Find where the given text appears and provide that cell's center as (X, Y) coordinate. 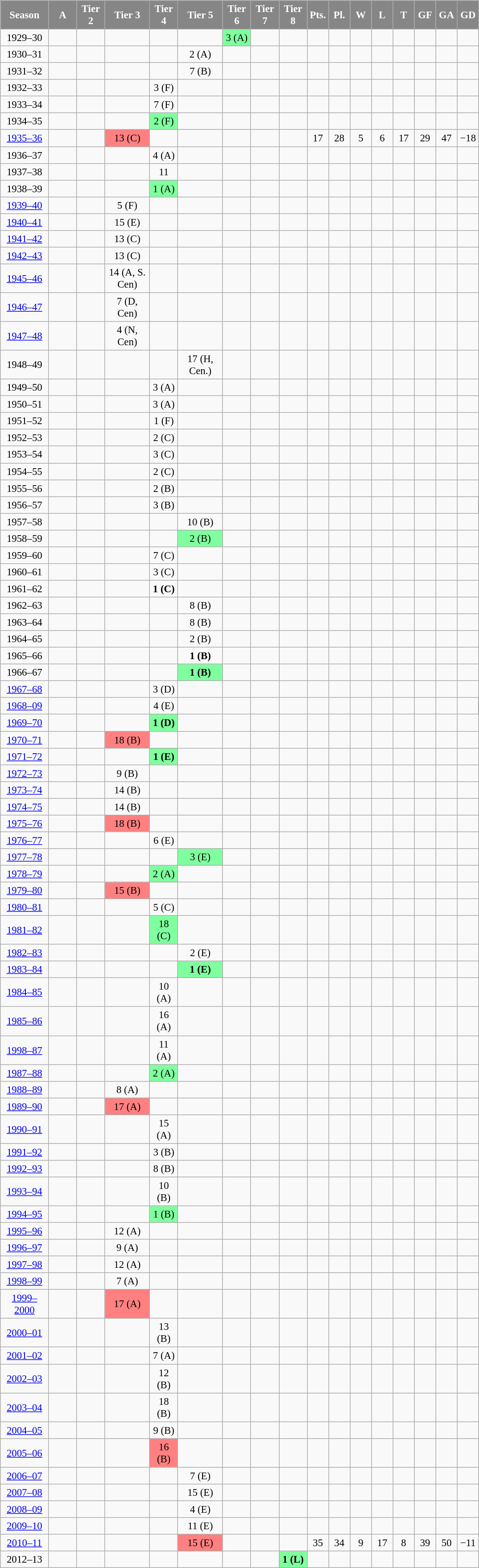
5 (F) (128, 205)
1930–31 (25, 54)
1935–36 (25, 138)
5 (361, 138)
1937–38 (25, 172)
5 (C) (164, 908)
1948–49 (25, 365)
2008–09 (25, 1509)
7 (B) (201, 71)
1998–99 (25, 1281)
1950–51 (25, 404)
9 (361, 1543)
2003–04 (25, 1407)
1946–47 (25, 307)
1941–42 (25, 239)
GA (446, 15)
2000–01 (25, 1333)
2 (E) (201, 953)
GD (468, 15)
1993–94 (25, 1192)
−18 (468, 138)
7 (C) (164, 555)
1975–76 (25, 824)
18 (C) (164, 930)
1994–95 (25, 1214)
1999–2000 (25, 1304)
1933–34 (25, 105)
2005–06 (25, 1453)
1973–74 (25, 790)
50 (446, 1543)
−11 (468, 1543)
1997–98 (25, 1265)
11 (E) (201, 1526)
2010–11 (25, 1543)
35 (318, 1543)
6 (382, 138)
9 (A) (128, 1248)
1949–50 (25, 388)
16 (A) (164, 1021)
1985–86 (25, 1021)
1942–43 (25, 256)
1952–53 (25, 438)
2001–02 (25, 1356)
39 (425, 1543)
1987–88 (25, 1073)
34 (339, 1543)
1977–78 (25, 857)
GF (425, 15)
1 (D) (164, 723)
Tier 3 (128, 15)
1 (L) (293, 1560)
1960–61 (25, 572)
Pts. (318, 15)
1954–55 (25, 471)
1 (F) (164, 421)
1955–56 (25, 488)
11 (164, 172)
1970–71 (25, 740)
15 (A) (164, 1129)
1947–48 (25, 336)
1968–09 (25, 706)
1990–91 (25, 1129)
1929–30 (25, 38)
1966–67 (25, 673)
2 (F) (164, 122)
Tier 2 (91, 15)
T (404, 15)
1964–65 (25, 639)
1962–63 (25, 606)
11 (A) (164, 1050)
1936–37 (25, 155)
7 (D, Cen) (128, 307)
1961–62 (25, 589)
8 (404, 1543)
6 (E) (164, 840)
1980–81 (25, 908)
7 (E) (201, 1476)
2004–05 (25, 1430)
L (382, 15)
2002–03 (25, 1379)
3 (E) (201, 857)
Tier 8 (293, 15)
Tier 6 (236, 15)
1963–64 (25, 623)
2006–07 (25, 1476)
8 (A) (128, 1089)
1958–59 (25, 539)
4 (N, Cen) (128, 336)
1934–35 (25, 122)
1991–92 (25, 1152)
4 (A) (164, 155)
1938–39 (25, 189)
1957–58 (25, 522)
1959–60 (25, 555)
1976–77 (25, 840)
3 (F) (164, 88)
1982–83 (25, 953)
1953–54 (25, 455)
1969–70 (25, 723)
1988–89 (25, 1089)
1984–85 (25, 993)
29 (425, 138)
2009–10 (25, 1526)
1 (A) (164, 189)
12 (B) (164, 1379)
1974–75 (25, 807)
1979–80 (25, 891)
1978–79 (25, 874)
1931–32 (25, 71)
1965–66 (25, 656)
1 (C) (164, 589)
13 (B) (164, 1333)
1940–41 (25, 222)
1971–72 (25, 756)
W (361, 15)
1992–93 (25, 1169)
1989–90 (25, 1106)
14 (A, S. Cen) (128, 278)
28 (339, 138)
1981–82 (25, 930)
1995–96 (25, 1231)
1951–52 (25, 421)
16 (B) (164, 1453)
1945–46 (25, 278)
2007–08 (25, 1493)
1998–87 (25, 1050)
10 (A) (164, 993)
1972–73 (25, 773)
1967–68 (25, 689)
Pl. (339, 15)
1983–84 (25, 970)
15 (B) (128, 891)
3 (D) (164, 689)
Tier 5 (201, 15)
17 (H, Cen.) (201, 365)
1939–40 (25, 205)
Tier 7 (265, 15)
1932–33 (25, 88)
47 (446, 138)
Season (25, 15)
1956–57 (25, 505)
Tier 4 (164, 15)
A (62, 15)
2012–13 (25, 1560)
7 (F) (164, 105)
1996–97 (25, 1248)
